Extract the (X, Y) coordinate from the center of the cell holding the provided text.  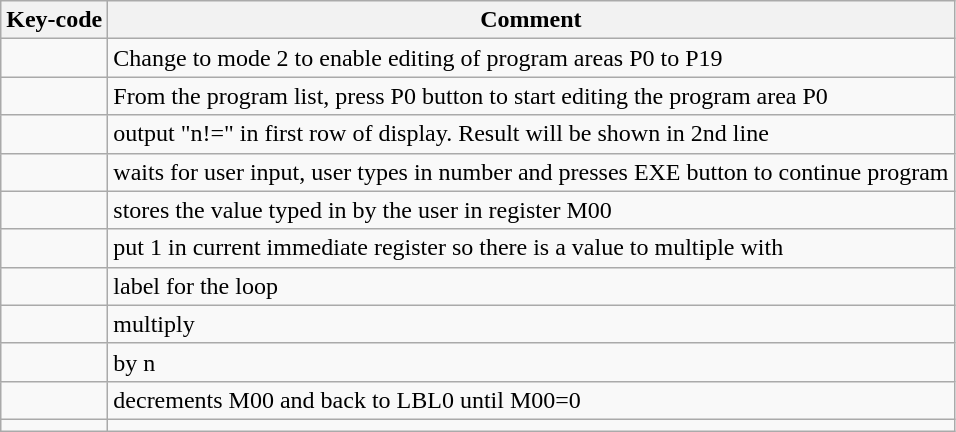
multiply (531, 324)
From the program list, press P0 button to start editing the program area P0 (531, 96)
label for the loop (531, 286)
put 1 in current immediate register so there is a value to multiple with (531, 248)
Key-code (54, 20)
stores the value typed in by the user in register M00 (531, 210)
by n (531, 362)
Change to mode 2 to enable editing of program areas P0 to P19 (531, 58)
decrements M00 and back to LBL0 until M00=0 (531, 400)
Comment (531, 20)
output "n!=" in first row of display. Result will be shown in 2nd line (531, 134)
waits for user input, user types in number and presses EXE button to continue program (531, 172)
